Output the [X, Y] coordinate of the center of the cell containing the given text.  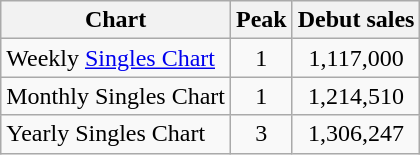
1,117,000 [356, 58]
1,214,510 [356, 96]
Debut sales [356, 20]
Peak [261, 20]
3 [261, 134]
Weekly Singles Chart [116, 58]
Yearly Singles Chart [116, 134]
1,306,247 [356, 134]
Chart [116, 20]
Monthly Singles Chart [116, 96]
